Detect which cell encompasses the target text, then output its [x, y] center coordinate. 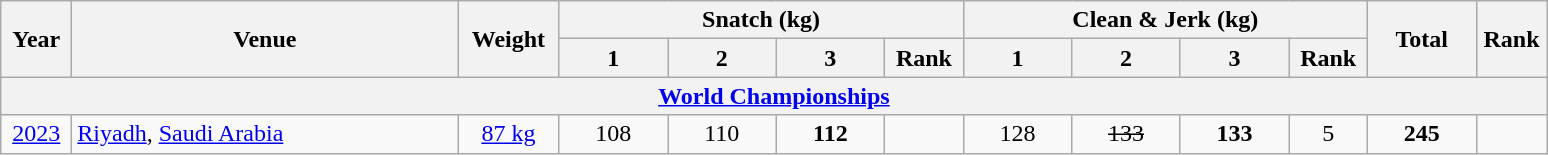
Snatch (kg) [761, 20]
110 [722, 134]
Weight [508, 39]
Riyadh, Saudi Arabia [265, 134]
Year [36, 39]
128 [1018, 134]
Venue [265, 39]
World Championships [774, 96]
2023 [36, 134]
87 kg [508, 134]
Clean & Jerk (kg) [1165, 20]
5 [1328, 134]
112 [830, 134]
Total [1422, 39]
245 [1422, 134]
108 [614, 134]
